Find where the given text appears and provide that cell's center as [X, Y] coordinate. 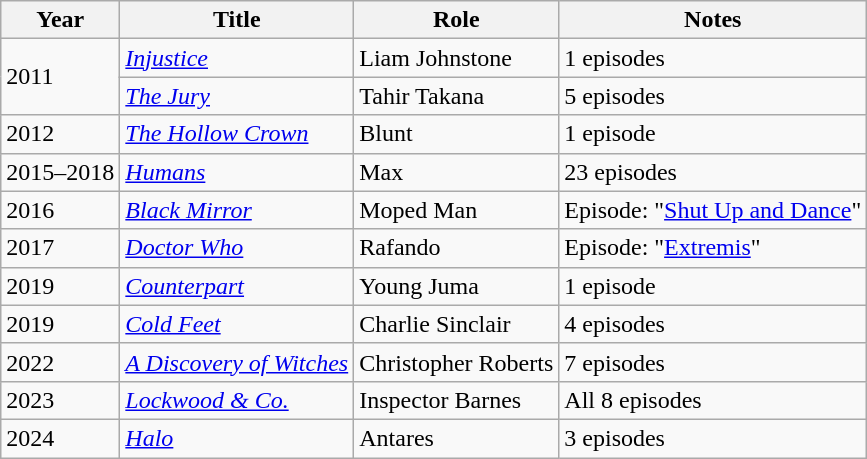
2011 [60, 77]
5 episodes [713, 96]
Year [60, 20]
The Jury [237, 96]
2022 [60, 362]
Moped Man [456, 210]
Charlie Sinclair [456, 324]
2017 [60, 248]
Cold Feet [237, 324]
2015–2018 [60, 172]
Halo [237, 438]
Humans [237, 172]
2023 [60, 400]
Young Juma [456, 286]
Black Mirror [237, 210]
The Hollow Crown [237, 134]
Episode: "Shut Up and Dance" [713, 210]
Notes [713, 20]
Tahir Takana [456, 96]
Antares [456, 438]
1 episodes [713, 58]
3 episodes [713, 438]
Role [456, 20]
Liam Johnstone [456, 58]
4 episodes [713, 324]
2016 [60, 210]
Rafando [456, 248]
Counterpart [237, 286]
Title [237, 20]
2012 [60, 134]
Doctor Who [237, 248]
Inspector Barnes [456, 400]
All 8 episodes [713, 400]
7 episodes [713, 362]
Christopher Roberts [456, 362]
Max [456, 172]
2024 [60, 438]
A Discovery of Witches [237, 362]
Injustice [237, 58]
Lockwood & Co. [237, 400]
23 episodes [713, 172]
Blunt [456, 134]
Episode: "Extremis" [713, 248]
